For the text-containing cell, return its midpoint in (X, Y) coordinate format. 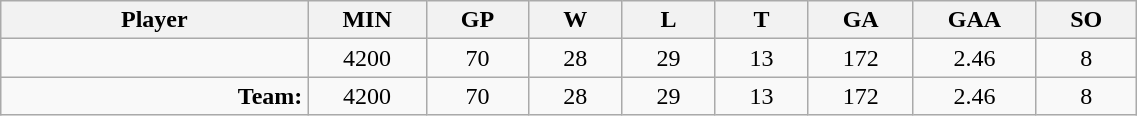
L (668, 20)
SO (1086, 20)
GP (477, 20)
Player (154, 20)
GAA (974, 20)
T (762, 20)
GA (860, 20)
MIN (367, 20)
W (576, 20)
Team: (154, 96)
